Output the (x, y) coordinate of the center of the cell containing the given text.  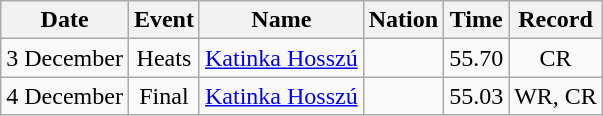
Date (65, 20)
Record (556, 20)
Final (164, 96)
3 December (65, 58)
55.03 (476, 96)
Name (281, 20)
CR (556, 58)
Heats (164, 58)
Time (476, 20)
WR, CR (556, 96)
4 December (65, 96)
Event (164, 20)
55.70 (476, 58)
Nation (403, 20)
